Capture the cell that displays the provided text and extract its (X, Y) central coordinate. 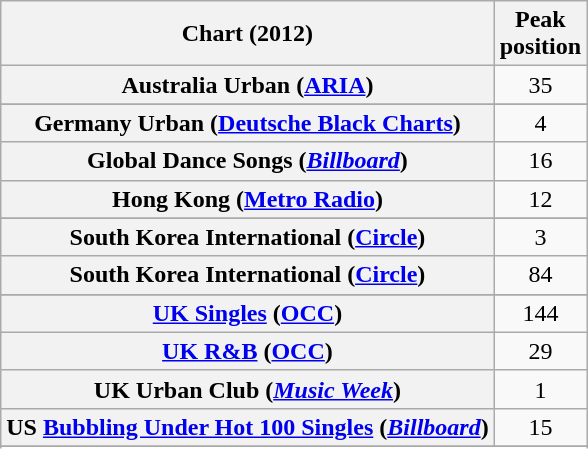
84 (540, 275)
3 (540, 237)
1 (540, 389)
UK Singles (OCC) (248, 313)
15 (540, 427)
Germany Urban (Deutsche Black Charts) (248, 123)
UK R&B (OCC) (248, 351)
Chart (2012) (248, 34)
144 (540, 313)
Global Dance Songs (Billboard) (248, 161)
UK Urban Club (Music Week) (248, 389)
Hong Kong (Metro Radio) (248, 199)
Australia Urban (ARIA) (248, 85)
29 (540, 351)
US Bubbling Under Hot 100 Singles (Billboard) (248, 427)
4 (540, 123)
16 (540, 161)
12 (540, 199)
Peakposition (540, 34)
35 (540, 85)
